Find where the given text appears and provide that cell's center as [X, Y] coordinate. 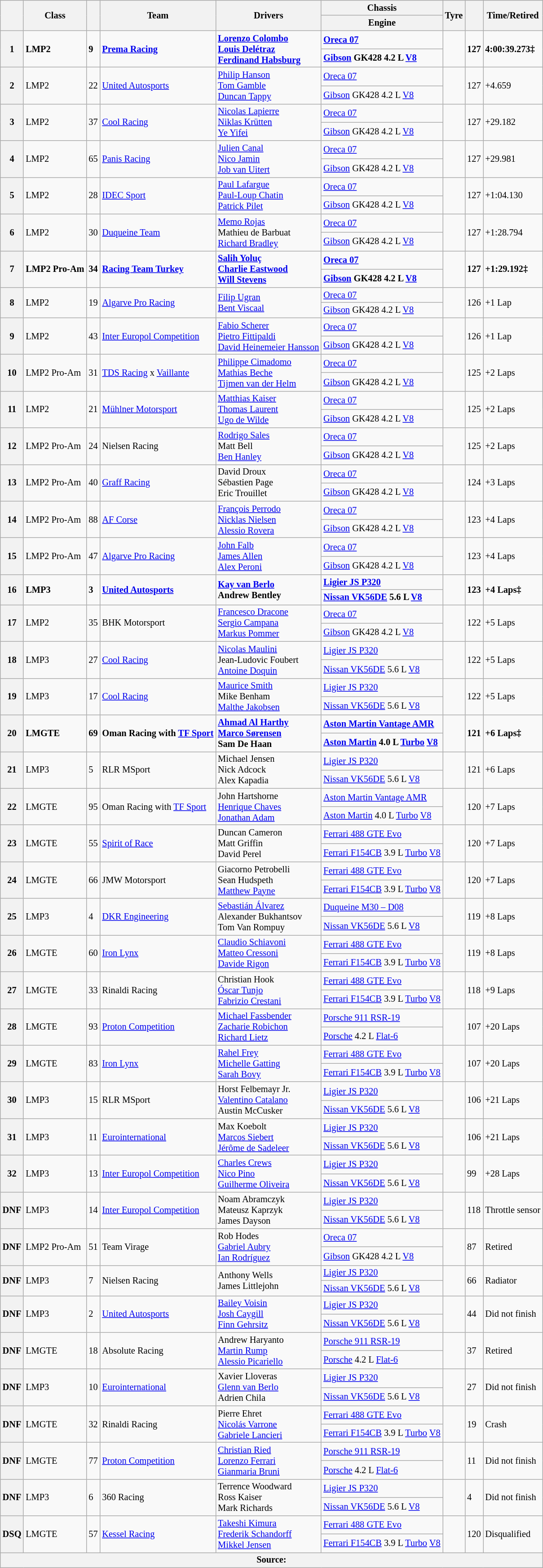
Pierre Ehret Nicolás Varrone Gabriele Lancieri [269, 1424]
+6 Laps [513, 770]
33 [93, 990]
57 [93, 1534]
1 [12, 49]
Throttle sensor [513, 1210]
69 [93, 733]
+29.981 [513, 159]
360 Racing [158, 1497]
Matthias Kaiser Thomas Laurent Ugo de Wilde [269, 409]
Rodrigo Sales Matt Bell Ben Hanley [269, 446]
Spirit of Race [158, 843]
Radiator [513, 1280]
124 [474, 483]
Paul Lafargue Paul-Loup Chatin Patrick Pilet [269, 195]
Duqueine M30 – D08 [382, 908]
Lorenzo Colombo Louis Delétraz Ferdinand Habsburg [269, 49]
65 [93, 159]
Andrew Haryanto Martin Rump Alessio Picariello [269, 1350]
Horst Felbemayr Jr. Valentino Catalano Austin McCusker [269, 1100]
Xavier Lloveras Glenn van Berlo Adrien Chila [269, 1387]
Engine [382, 23]
Michael Jensen Nick Adcock Alex Kapadia [269, 770]
+29.182 [513, 122]
47 [93, 556]
Panis Racing [158, 159]
Francesco Dracone Sergio Campana Markus Pommer [269, 623]
77 [93, 1461]
TDS Racing x Vaillante [158, 373]
Christian Hook Óscar Tunjo Fabrizio Crestani [269, 990]
+6 Laps‡ [513, 733]
29 [12, 1063]
JMW Motorsport [158, 880]
Team Virage [158, 1247]
Memo Rojas Mathieu de Barbuat Richard Bradley [269, 232]
16 [12, 590]
Rahel Frey Michelle Gatting Sarah Bovy [269, 1063]
Julien Canal Nico Jamin Job van Uitert [269, 159]
Class [55, 15]
Takeshi Kimura Frederik Schandorff Mikkel Jensen [269, 1534]
Team [158, 15]
Mühlner Motorsport [158, 409]
Rob Hodes Gabriel Aubry Ian Rodríguez [269, 1247]
Racing Team Turkey [158, 269]
Philip Hanson Tom Gamble Duncan Tappy [269, 85]
+4.659 [513, 85]
Michael Fassbender Zacharie Robichon Richard Lietz [269, 1027]
Salih Yoluç Charlie Eastwood Will Stevens [269, 269]
Source: [271, 1560]
23 [12, 843]
Giacorno Petrobelli Sean Hudspeth Matthew Payne [269, 880]
BHK Motorsport [158, 623]
55 [93, 843]
Terrence Woodward Ross Kaiser Mark Richards [269, 1497]
Fabio Scherer Pietro Fittipaldi David Heinemeier Hansson [269, 336]
35 [93, 623]
Absolute Racing [158, 1350]
Drivers [269, 15]
+28 Laps [513, 1173]
95 [93, 807]
Disqualified [513, 1534]
44 [474, 1314]
Filip Ugran Bent Viscaal [269, 302]
Nicolas Maulini Jean-Ludovic Foubert Antoine Doquin [269, 660]
93 [93, 1027]
François Perrodo Nicklas Nielsen Alessio Rovera [269, 520]
99 [474, 1173]
+9 Laps [513, 990]
Chassis [382, 8]
Kessel Racing [158, 1534]
John Falb James Allen Alex Peroni [269, 556]
DSQ [12, 1534]
+3 Laps [513, 483]
60 [93, 953]
Time/Retired [513, 15]
Maurice Smith Mike Benham Malthe Jakobsen [269, 697]
David Droux Sébastien Page Eric Trouillet [269, 483]
Sebastián Álvarez Alexander Bukhantsov Tom Van Rompuy [269, 917]
83 [93, 1063]
Anthony Wells James Littlejohn [269, 1280]
34 [93, 269]
Noam Abramczyk Mateusz Kaprzyk James Dayson [269, 1210]
Duqueine Team [158, 232]
87 [474, 1247]
Graff Racing [158, 483]
Duncan Cameron Matt Griffin David Perel [269, 843]
DKR Engineering [158, 917]
26 [12, 953]
Nicolas Lapierre Niklas Krütten Ye Yifei [269, 122]
51 [93, 1247]
+1:28.794 [513, 232]
Philippe Cimadomo Mathias Beche Tijmen van der Helm [269, 373]
+1:29.192‡ [513, 269]
Charles Crews Nico Pino Guilherme Oliveira [269, 1173]
IDEC Sport [158, 195]
20 [12, 733]
88 [93, 520]
Claudio Schiavoni Matteo Cressoni Davide Rigon [269, 953]
43 [93, 336]
Prema Racing [158, 49]
40 [93, 483]
4:00:39.273‡ [513, 49]
+4 Laps‡ [513, 590]
8 [12, 302]
AF Corse [158, 520]
25 [12, 917]
Kay van Berlo Andrew Bentley [269, 590]
Bailey Voisin Josh Caygill Finn Gehrsitz [269, 1314]
John Hartshorne Henrique Chaves Jonathan Adam [269, 807]
Max Koebolt Marcos Siebert Jérôme de Sadeleer [269, 1137]
Christian Ried Lorenzo Ferrari Gianmaria Bruni [269, 1461]
Ahmad Al Harthy Marco Sørensen Sam De Haan [269, 733]
Tyre [454, 15]
Crash [513, 1424]
+1:04.130 [513, 195]
12 [12, 446]
